Pinpoint the cell where the given text exists, returning its (X, Y) midpoint coordinate. 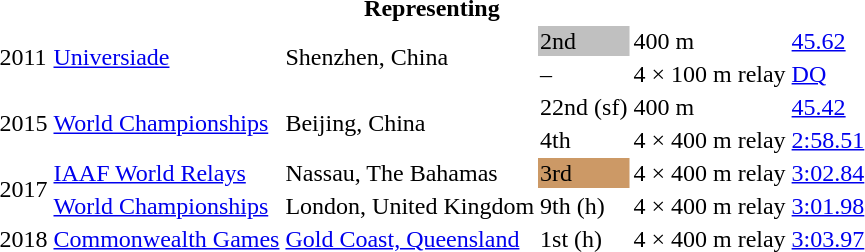
IAAF World Relays (166, 173)
2nd (584, 41)
Universiade (166, 58)
3rd (584, 173)
Nassau, The Bahamas (410, 173)
22nd (sf) (584, 107)
9th (h) (584, 206)
– (584, 74)
London, United Kingdom (410, 206)
Shenzhen, China (410, 58)
4 × 100 m relay (710, 74)
Beijing, China (410, 124)
4th (584, 140)
